Extract the [X, Y] coordinate from the center of the cell holding the provided text.  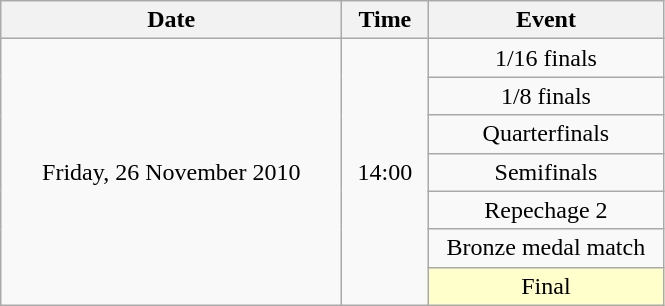
14:00 [385, 172]
Final [546, 286]
1/16 finals [546, 58]
Event [546, 20]
Friday, 26 November 2010 [172, 172]
Date [172, 20]
Time [385, 20]
Bronze medal match [546, 248]
Semifinals [546, 172]
Quarterfinals [546, 134]
1/8 finals [546, 96]
Repechage 2 [546, 210]
